From the cell containing the given text, extract its center point as [X, Y] coordinate. 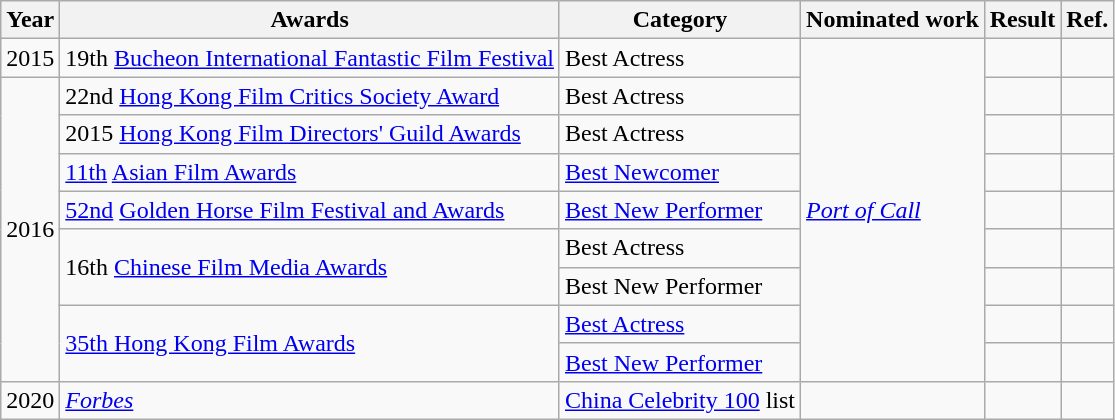
2016 [30, 229]
Nominated work [893, 20]
52nd Golden Horse Film Festival and Awards [310, 210]
35th Hong Kong Film Awards [310, 343]
Ref. [1088, 20]
Category [680, 20]
2015 [30, 58]
Result [1022, 20]
Port of Call [893, 210]
16th Chinese Film Media Awards [310, 267]
Best Newcomer [680, 172]
Forbes [310, 400]
2015 Hong Kong Film Directors' Guild Awards [310, 134]
11th Asian Film Awards [310, 172]
19th Bucheon International Fantastic Film Festival [310, 58]
2020 [30, 400]
22nd Hong Kong Film Critics Society Award [310, 96]
China Celebrity 100 list [680, 400]
Awards [310, 20]
Year [30, 20]
